Search for the cell housing the specified text and yield its [x, y] center coordinate. 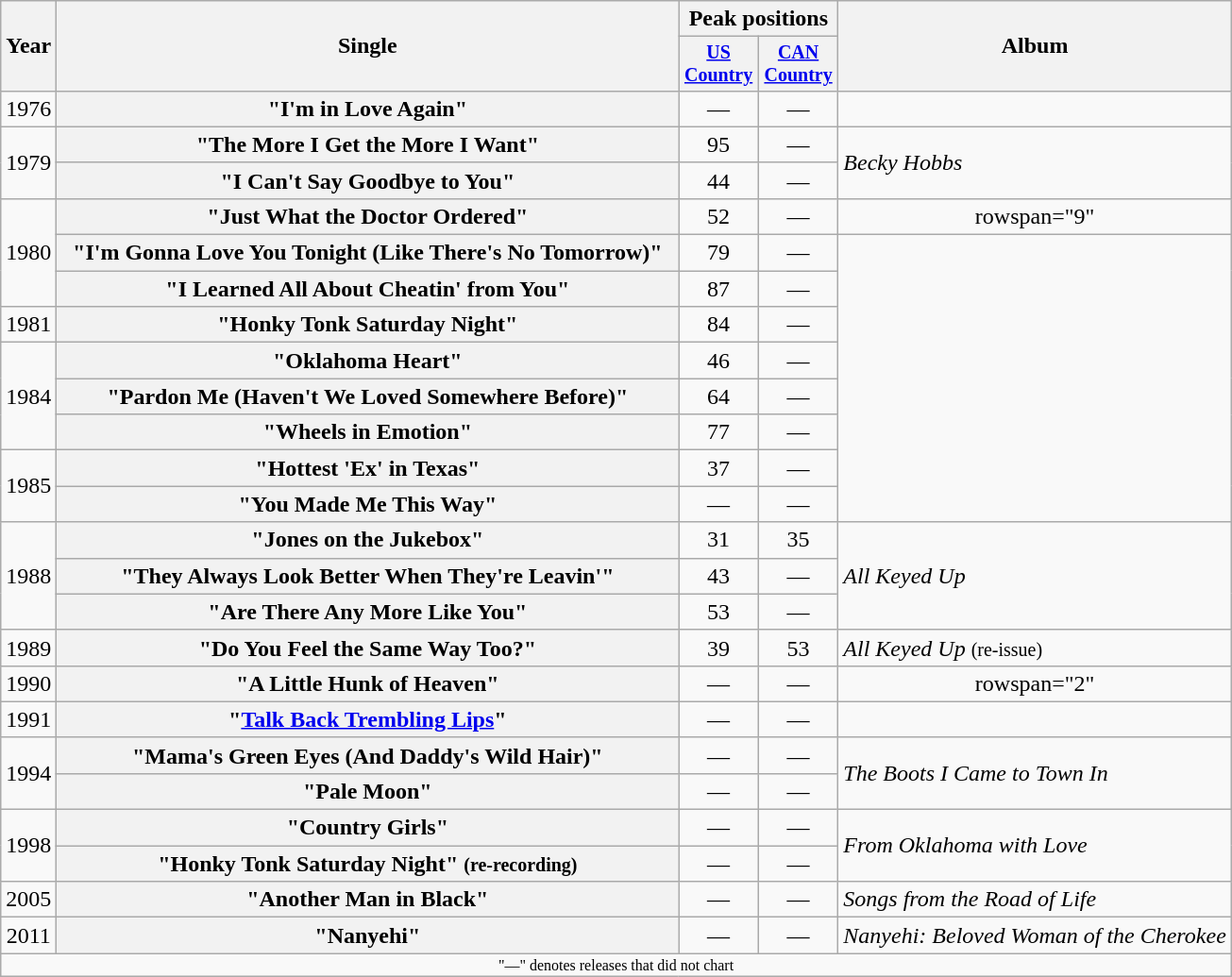
rowspan="2" [1035, 683]
44 [718, 180]
"Pale Moon" [368, 791]
"The More I Get the More I Want" [368, 144]
1990 [28, 683]
1991 [28, 719]
Single [368, 46]
Year [28, 46]
46 [718, 361]
2005 [28, 900]
"Nanyehi" [368, 935]
37 [718, 468]
"I'm in Love Again" [368, 109]
"Oklahoma Heart" [368, 361]
"I'm Gonna Love You Tonight (Like There's No Tomorrow)" [368, 253]
From Oklahoma with Love [1035, 846]
1985 [28, 486]
1976 [28, 109]
"Do You Feel the Same Way Too?" [368, 648]
"Talk Back Trembling Lips" [368, 719]
84 [718, 325]
1988 [28, 576]
64 [718, 396]
39 [718, 648]
"They Always Look Better When They're Leavin'" [368, 576]
"Just What the Doctor Ordered" [368, 216]
1979 [28, 162]
"Wheels in Emotion" [368, 432]
Album [1035, 46]
2011 [28, 935]
All Keyed Up (re-issue) [1035, 648]
The Boots I Came to Town In [1035, 773]
"Country Girls" [368, 828]
"Hottest 'Ex' in Texas" [368, 468]
"I Learned All About Cheatin' from You" [368, 289]
"You Made Me This Way" [368, 504]
1994 [28, 773]
52 [718, 216]
1998 [28, 846]
1981 [28, 325]
US Country [718, 64]
31 [718, 540]
All Keyed Up [1035, 576]
"Another Man in Black" [368, 900]
79 [718, 253]
Songs from the Road of Life [1035, 900]
"I Can't Say Goodbye to You" [368, 180]
"Honky Tonk Saturday Night" (re-recording) [368, 864]
"Mama's Green Eyes (And Daddy's Wild Hair)" [368, 755]
Becky Hobbs [1035, 162]
"A Little Hunk of Heaven" [368, 683]
1989 [28, 648]
"Honky Tonk Saturday Night" [368, 325]
"Are There Any More Like You" [368, 612]
43 [718, 576]
87 [718, 289]
rowspan="9" [1035, 216]
Nanyehi: Beloved Woman of the Cherokee [1035, 935]
Peak positions [759, 19]
77 [718, 432]
"Jones on the Jukebox" [368, 540]
"Pardon Me (Haven't We Loved Somewhere Before)" [368, 396]
"—" denotes releases that did not chart [616, 965]
CAN Country [798, 64]
1984 [28, 396]
35 [798, 540]
95 [718, 144]
1980 [28, 252]
